Pinpoint the cell where the given text exists, returning its (x, y) midpoint coordinate. 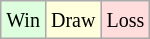
Win (24, 20)
Loss (126, 20)
Draw (72, 20)
